Capture the cell that displays the provided text and extract its (X, Y) central coordinate. 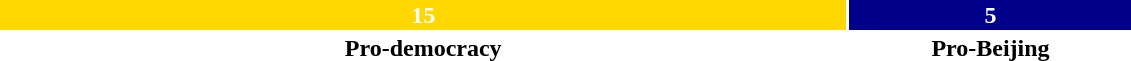
5 (990, 15)
15 (423, 15)
